Provide the [X, Y] coordinate of the cell's center where the given text is located.  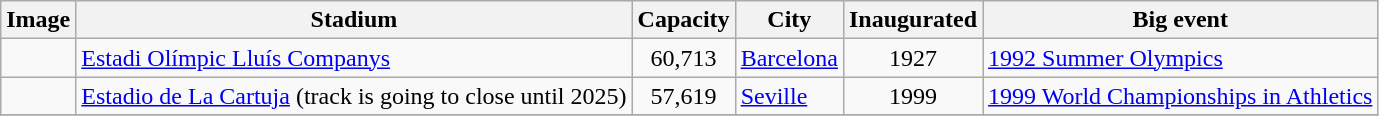
1999 World Championships in Athletics [1180, 96]
1992 Summer Olympics [1180, 58]
60,713 [684, 58]
1999 [912, 96]
Capacity [684, 20]
1927 [912, 58]
Inaugurated [912, 20]
Image [38, 20]
Big event [1180, 20]
57,619 [684, 96]
City [789, 20]
Estadio de La Cartuja (track is going to close until 2025) [354, 96]
Stadium [354, 20]
Barcelona [789, 58]
Seville [789, 96]
Estadi Olímpic Lluís Companys [354, 58]
